Determine the (X, Y) coordinate at the center of the cell enclosing the given text.  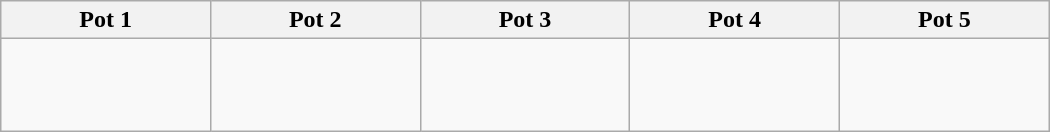
Pot 1 (106, 20)
Pot 2 (315, 20)
Pot 5 (945, 20)
Pot 3 (525, 20)
Pot 4 (735, 20)
